For the text-containing cell, return its midpoint in (X, Y) coordinate format. 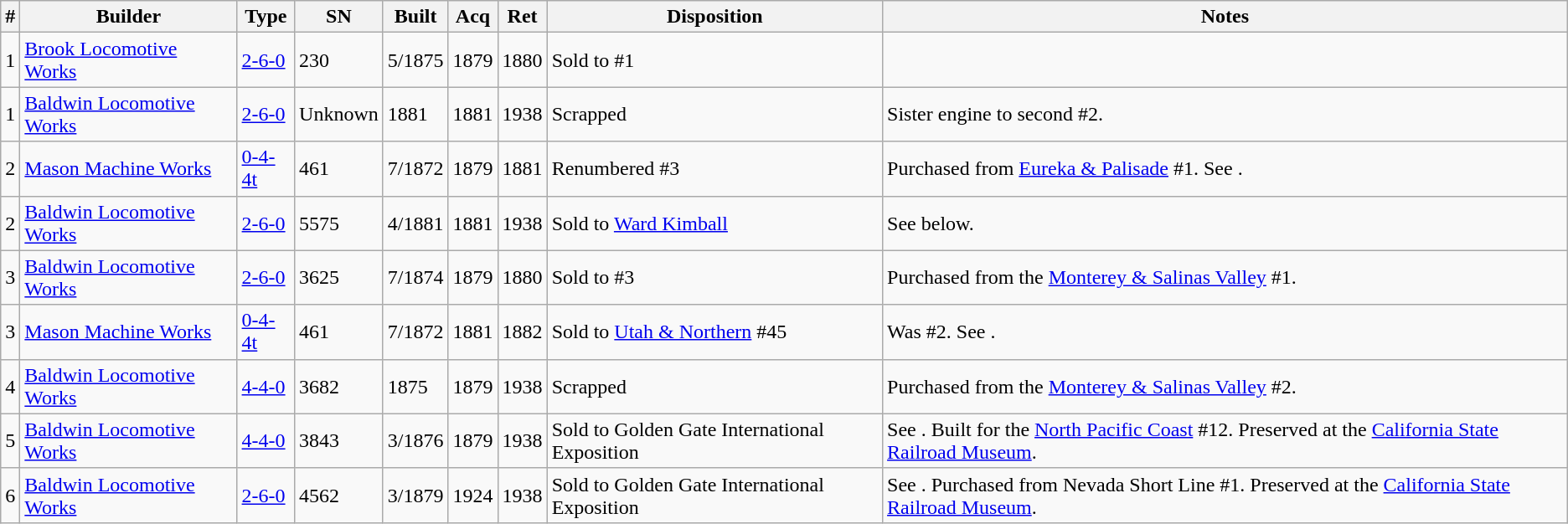
3/1876 (415, 440)
1924 (472, 496)
# (10, 17)
Purchased from the Monterey & Salinas Valley #1. (1225, 278)
Built (415, 17)
Purchased from Eureka & Palisade #1. See . (1225, 169)
Renumbered #3 (714, 169)
3682 (339, 387)
See below. (1225, 223)
5575 (339, 223)
Sister engine to second #2. (1225, 114)
Sold to #1 (714, 60)
Purchased from the Monterey & Salinas Valley #2. (1225, 387)
5 (10, 440)
3/1879 (415, 496)
1875 (415, 387)
7/1874 (415, 278)
See . Purchased from Nevada Short Line #1. Preserved at the California State Railroad Museum. (1225, 496)
SN (339, 17)
Ret (523, 17)
4 (10, 387)
1882 (523, 331)
4562 (339, 496)
4/1881 (415, 223)
Sold to Ward Kimball (714, 223)
Sold to Utah & Northern #45 (714, 331)
Type (266, 17)
3625 (339, 278)
Brook Locomotive Works (129, 60)
Unknown (339, 114)
6 (10, 496)
Disposition (714, 17)
Acq (472, 17)
Builder (129, 17)
Notes (1225, 17)
Was #2. See . (1225, 331)
3843 (339, 440)
5/1875 (415, 60)
Sold to #3 (714, 278)
230 (339, 60)
See . Built for the North Pacific Coast #12. Preserved at the California State Railroad Museum. (1225, 440)
